From the cell containing the given text, extract its center point as [x, y] coordinate. 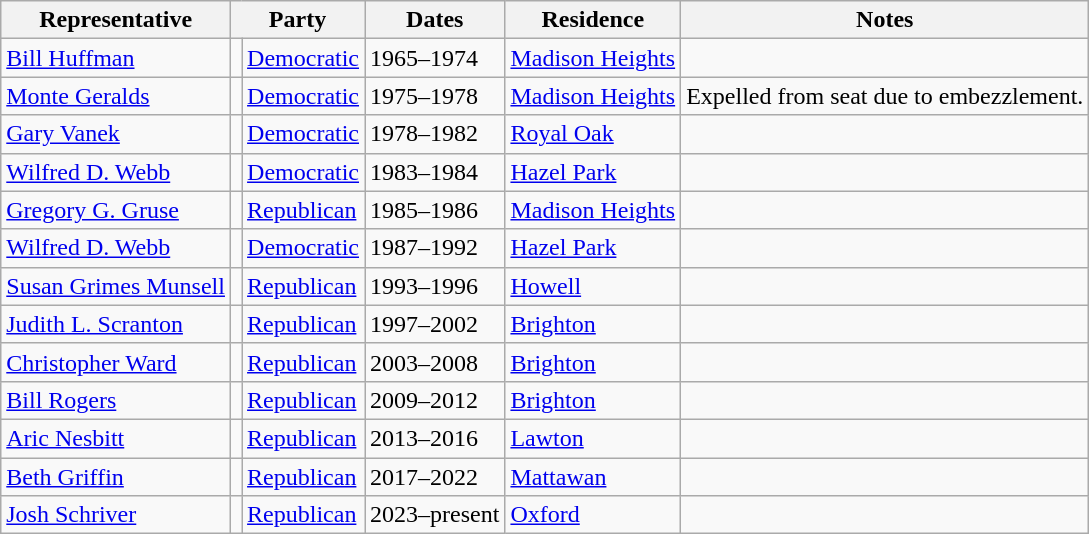
Mattawan [593, 477]
1993–1996 [435, 286]
Beth Griffin [116, 477]
Party [297, 20]
1978–1982 [435, 134]
Expelled from seat due to embezzlement. [885, 96]
2017–2022 [435, 477]
1997–2002 [435, 324]
Gregory G. Gruse [116, 210]
Judith L. Scranton [116, 324]
1983–1984 [435, 172]
1975–1978 [435, 96]
Howell [593, 286]
2003–2008 [435, 362]
Residence [593, 20]
Royal Oak [593, 134]
Dates [435, 20]
1987–1992 [435, 248]
Bill Huffman [116, 58]
2009–2012 [435, 400]
Aric Nesbitt [116, 438]
2023–present [435, 515]
1985–1986 [435, 210]
Gary Vanek [116, 134]
Oxford [593, 515]
Notes [885, 20]
2013–2016 [435, 438]
Bill Rogers [116, 400]
1965–1974 [435, 58]
Monte Geralds [116, 96]
Susan Grimes Munsell [116, 286]
Representative [116, 20]
Lawton [593, 438]
Josh Schriver [116, 515]
Christopher Ward [116, 362]
